Provide the (x, y) coordinate of the cell's center where the given text is located.  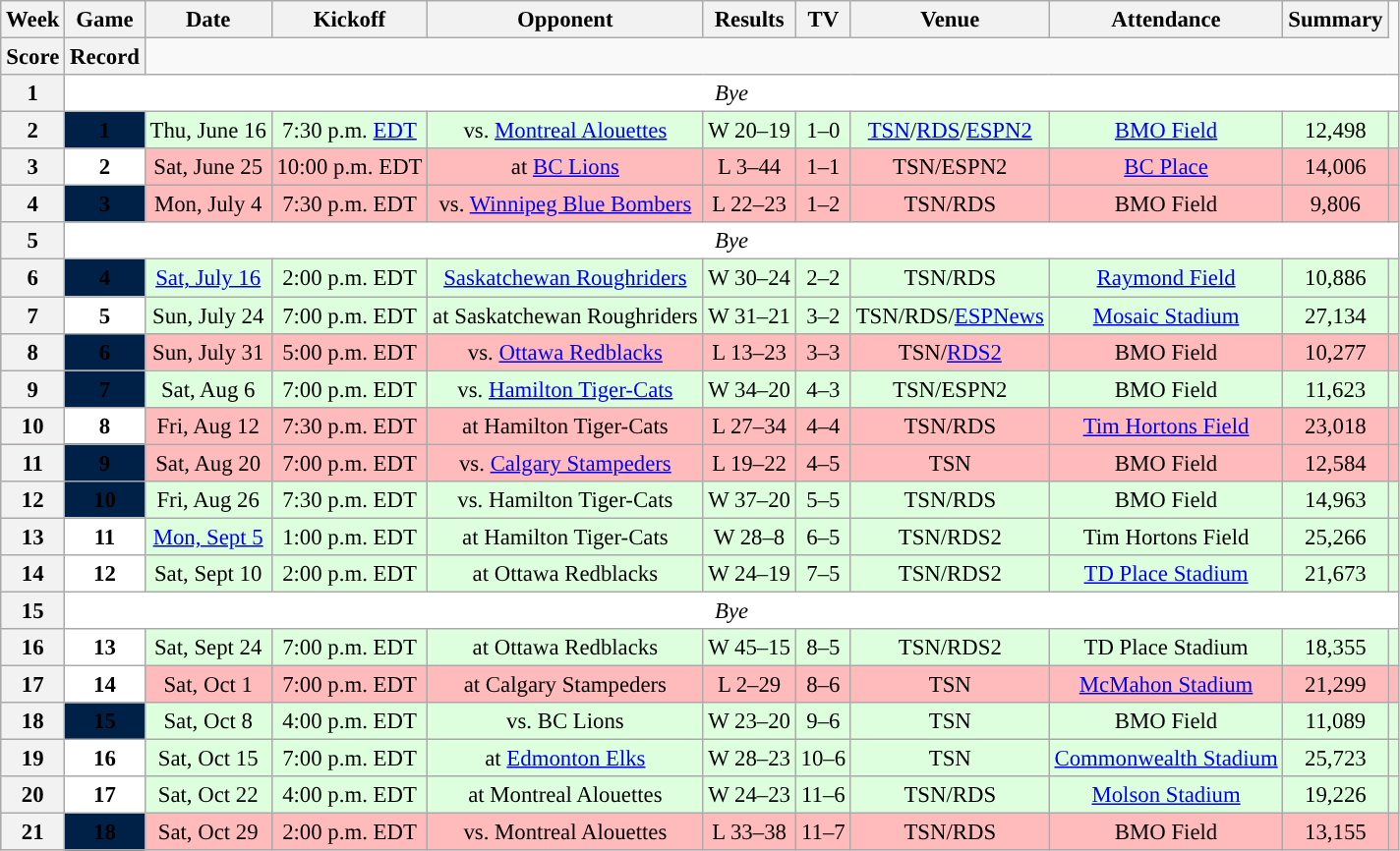
Sat, July 16 (208, 278)
18,355 (1335, 648)
1–2 (823, 204)
Saskatchewan Roughriders (565, 278)
TSN/RDS/ESPN2 (950, 131)
10:00 p.m. EDT (350, 167)
3–3 (823, 352)
11–7 (823, 832)
21 (33, 832)
Score (33, 57)
Kickoff (350, 20)
W 20–19 (749, 131)
1–0 (823, 131)
5:00 p.m. EDT (350, 352)
11–6 (823, 795)
L 13–23 (749, 352)
25,723 (1335, 759)
Sat, Oct 15 (208, 759)
W 28–23 (749, 759)
4–4 (823, 425)
Sat, Aug 6 (208, 389)
vs. Winnipeg Blue Bombers (565, 204)
19,226 (1335, 795)
vs. Ottawa Redblacks (565, 352)
L 19–22 (749, 463)
23,018 (1335, 425)
13,155 (1335, 832)
4–3 (823, 389)
Commonwealth Stadium (1166, 759)
9–6 (823, 721)
11,089 (1335, 721)
W 45–15 (749, 648)
L 33–38 (749, 832)
25,266 (1335, 537)
Results (749, 20)
W 24–19 (749, 574)
4–5 (823, 463)
L 27–34 (749, 425)
Sat, Sept 10 (208, 574)
L 22–23 (749, 204)
TV (823, 20)
Sun, July 24 (208, 315)
12,584 (1335, 463)
21,673 (1335, 574)
14,963 (1335, 500)
Fri, Aug 12 (208, 425)
8–5 (823, 648)
9,806 (1335, 204)
1–1 (823, 167)
vs. BC Lions (565, 721)
W 24–23 (749, 795)
Date (208, 20)
3–2 (823, 315)
20 (33, 795)
10–6 (823, 759)
Mosaic Stadium (1166, 315)
Record (104, 57)
12,498 (1335, 131)
vs. Calgary Stampeders (565, 463)
W 37–20 (749, 500)
at Montreal Alouettes (565, 795)
21,299 (1335, 685)
6–5 (823, 537)
10,886 (1335, 278)
14,006 (1335, 167)
W 30–24 (749, 278)
2–2 (823, 278)
Summary (1335, 20)
Sat, Aug 20 (208, 463)
Sat, June 25 (208, 167)
Mon, July 4 (208, 204)
at BC Lions (565, 167)
at Saskatchewan Roughriders (565, 315)
Molson Stadium (1166, 795)
Venue (950, 20)
Game (104, 20)
27,134 (1335, 315)
5–5 (823, 500)
8–6 (823, 685)
Sun, July 31 (208, 352)
11,623 (1335, 389)
Mon, Sept 5 (208, 537)
Sat, Sept 24 (208, 648)
Week (33, 20)
Opponent (565, 20)
L 3–44 (749, 167)
1:00 p.m. EDT (350, 537)
Sat, Oct 29 (208, 832)
Sat, Oct 22 (208, 795)
Attendance (1166, 20)
W 28–8 (749, 537)
Sat, Oct 8 (208, 721)
Thu, June 16 (208, 131)
BC Place (1166, 167)
at Edmonton Elks (565, 759)
McMahon Stadium (1166, 685)
W 23–20 (749, 721)
7–5 (823, 574)
Sat, Oct 1 (208, 685)
Raymond Field (1166, 278)
W 31–21 (749, 315)
L 2–29 (749, 685)
Fri, Aug 26 (208, 500)
10,277 (1335, 352)
19 (33, 759)
at Calgary Stampeders (565, 685)
TSN/RDS/ESPNews (950, 315)
W 34–20 (749, 389)
